Extract the [X, Y] coordinate from the center of the cell holding the provided text.  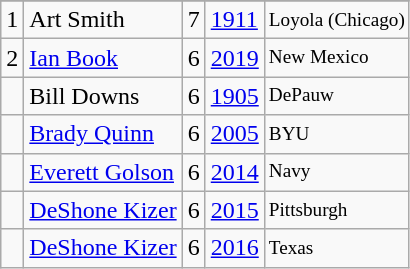
New Mexico [336, 58]
1911 [234, 20]
Bill Downs [103, 96]
Pittsburgh [336, 210]
Navy [336, 172]
Art Smith [103, 20]
2 [12, 58]
2019 [234, 58]
7 [194, 20]
BYU [336, 134]
Everett Golson [103, 172]
Loyola (Chicago) [336, 20]
2005 [234, 134]
2016 [234, 248]
Texas [336, 248]
Ian Book [103, 58]
1 [12, 20]
Brady Quinn [103, 134]
1905 [234, 96]
2015 [234, 210]
2014 [234, 172]
DePauw [336, 96]
